Find where the given text appears and provide that cell's center as (X, Y) coordinate. 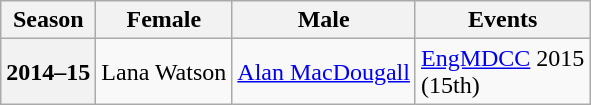
Season (48, 20)
Events (502, 20)
2014–15 (48, 72)
Alan MacDougall (324, 72)
EngMDCC 2015 (15th) (502, 72)
Male (324, 20)
Lana Watson (164, 72)
Female (164, 20)
